Capture the cell that displays the provided text and extract its [x, y] central coordinate. 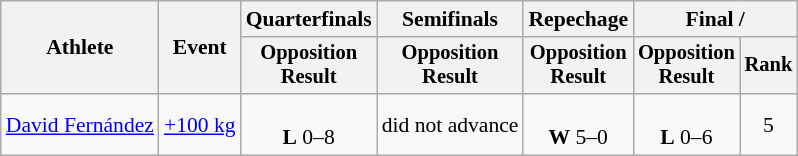
Repechage [578, 19]
David Fernández [80, 124]
+100 kg [200, 124]
W 5–0 [578, 124]
did not advance [450, 124]
L 0–8 [309, 124]
Quarterfinals [309, 19]
Final / [715, 19]
Event [200, 48]
L 0–6 [686, 124]
Semifinals [450, 19]
Rank [769, 66]
5 [769, 124]
Athlete [80, 48]
